Output the [x, y] coordinate of the center of the cell containing the given text.  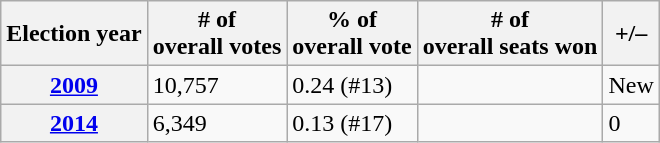
0 [631, 123]
2014 [74, 123]
2009 [74, 85]
0.13 (#17) [352, 123]
# ofoverall seats won [510, 34]
New [631, 85]
Election year [74, 34]
6,349 [217, 123]
# ofoverall votes [217, 34]
0.24 (#13) [352, 85]
+/– [631, 34]
% ofoverall vote [352, 34]
10,757 [217, 85]
